Pinpoint the cell where the given text exists, returning its (x, y) midpoint coordinate. 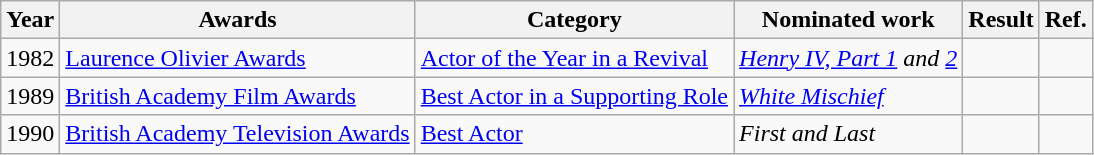
Category (574, 20)
1989 (30, 96)
White Mischief (848, 96)
Nominated work (848, 20)
British Academy Film Awards (238, 96)
Result (1001, 20)
Laurence Olivier Awards (238, 58)
Best Actor (574, 134)
Best Actor in a Supporting Role (574, 96)
Actor of the Year in a Revival (574, 58)
British Academy Television Awards (238, 134)
First and Last (848, 134)
Year (30, 20)
1982 (30, 58)
1990 (30, 134)
Ref. (1066, 20)
Henry IV, Part 1 and 2 (848, 58)
Awards (238, 20)
